Detect which cell encompasses the target text, then output its (x, y) center coordinate. 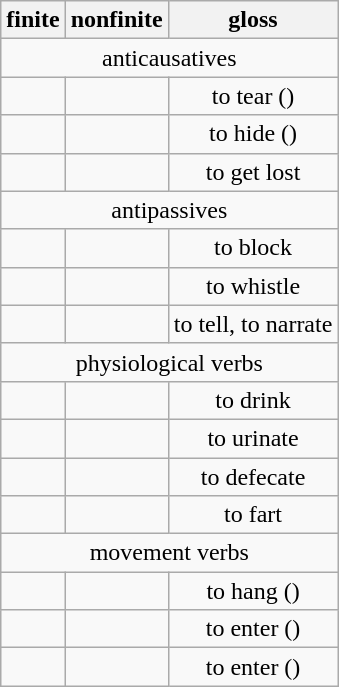
to tear () (253, 96)
to get lost (253, 172)
to urinate (253, 438)
to hang () (253, 591)
finite (33, 20)
gloss (253, 20)
to hide () (253, 134)
to whistle (253, 286)
to drink (253, 400)
nonfinite (116, 20)
to defecate (253, 477)
to block (253, 248)
movement verbs (170, 553)
physiological verbs (170, 362)
to tell, to narrate (253, 324)
antipassives (170, 210)
anticausatives (170, 58)
to fart (253, 515)
